Find where the given text appears and provide that cell's center as (x, y) coordinate. 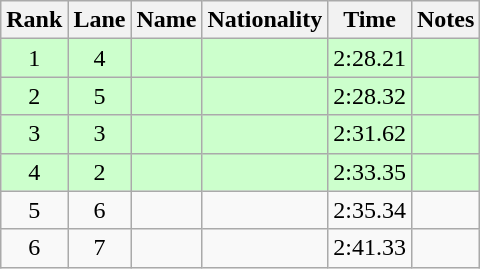
Name (166, 20)
7 (100, 248)
1 (34, 58)
Time (370, 20)
Nationality (265, 20)
2:31.62 (370, 134)
Rank (34, 20)
2:28.32 (370, 96)
2:28.21 (370, 58)
2:35.34 (370, 210)
Lane (100, 20)
Notes (445, 20)
2:33.35 (370, 172)
2:41.33 (370, 248)
